Scan for the cell matching the given text and deliver its (X, Y) coordinate at center. 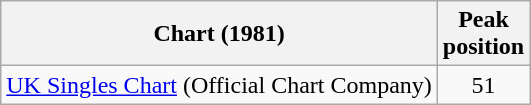
UK Singles Chart (Official Chart Company) (220, 85)
51 (483, 85)
Peakposition (483, 34)
Chart (1981) (220, 34)
